Pinpoint the cell where the given text exists, returning its [x, y] midpoint coordinate. 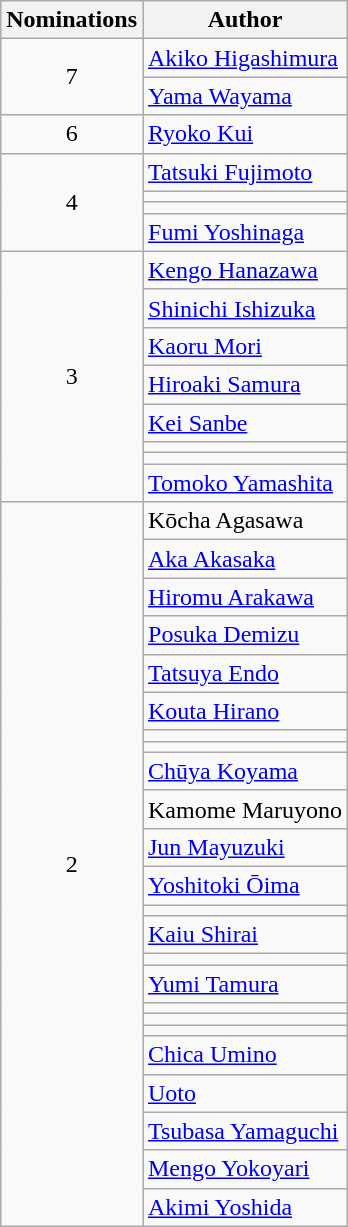
2 [72, 864]
Kouta Hirano [244, 711]
Kaoru Mori [244, 346]
Tatsuya Endo [244, 673]
Tomoko Yamashita [244, 483]
Uoto [244, 1093]
Kengo Hanazawa [244, 270]
6 [72, 134]
3 [72, 376]
Yoshitoki Ōima [244, 885]
7 [72, 77]
Tsubasa Yamaguchi [244, 1131]
Kaiu Shirai [244, 935]
Chica Umino [244, 1055]
Akimi Yoshida [244, 1207]
Yama Wayama [244, 96]
Fumi Yoshinaga [244, 232]
Yumi Tamura [244, 984]
4 [72, 202]
Nominations [72, 20]
Akiko Higashimura [244, 58]
Posuka Demizu [244, 635]
Tatsuki Fujimoto [244, 172]
Hiromu Arakawa [244, 597]
Chūya Koyama [244, 771]
Mengo Yokoyari [244, 1169]
Hiroaki Samura [244, 384]
Kei Sanbe [244, 423]
Jun Mayuzuki [244, 847]
Kōcha Agasawa [244, 521]
Kamome Maruyono [244, 809]
Aka Akasaka [244, 559]
Author [244, 20]
Ryoko Kui [244, 134]
Shinichi Ishizuka [244, 308]
